Output the [X, Y] coordinate of the center of the cell containing the given text.  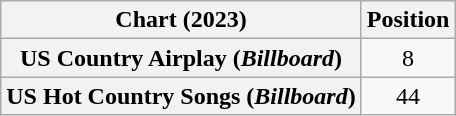
Chart (2023) [181, 20]
Position [408, 20]
44 [408, 96]
US Country Airplay (Billboard) [181, 58]
8 [408, 58]
US Hot Country Songs (Billboard) [181, 96]
